Determine the [x, y] coordinate at the center of the cell enclosing the given text.  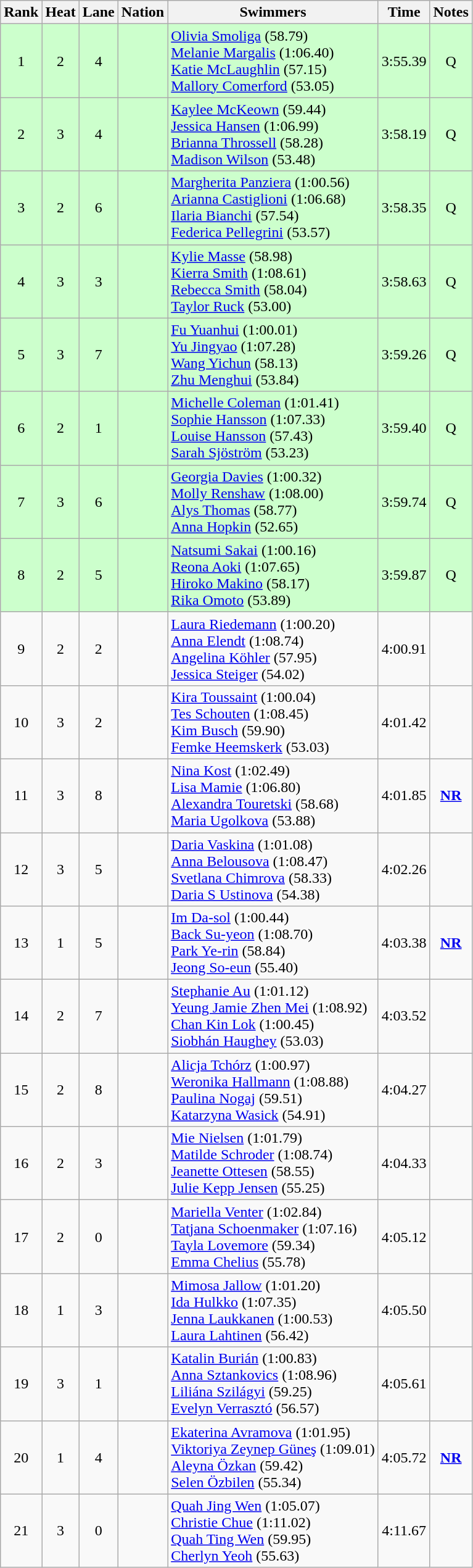
Fu Yuanhui (1:00.01)Yu Jingyao (1:07.28)Wang Yichun (58.13)Zhu Menghui (53.84) [273, 354]
11 [21, 795]
14 [21, 1016]
4:02.26 [404, 869]
3:59.74 [404, 501]
18 [21, 1310]
3:55.39 [404, 60]
Natsumi Sakai (1:00.16)Reona Aoki (1:07.65)Hiroko Makino (58.17)Rika Omoto (53.89) [273, 575]
4:03.38 [404, 943]
Mimosa Jallow (1:01.20)Ida Hulkko (1:07.35)Jenna Laukkanen (1:00.53)Laura Lahtinen (56.42) [273, 1310]
Heat [60, 12]
10 [21, 722]
4:04.33 [404, 1163]
19 [21, 1384]
Nina Kost (1:02.49)Lisa Mamie (1:06.80)Alexandra Touretski (58.68)Maria Ugolkova (53.88) [273, 795]
3:58.19 [404, 135]
21 [21, 1531]
4:05.72 [404, 1457]
Michelle Coleman (1:01.41)Sophie Hansson (1:07.33)Louise Hansson (57.43)Sarah Sjöström (53.23) [273, 428]
Laura Riedemann (1:00.20)Anna Elendt (1:08.74)Angelina Köhler (57.95)Jessica Steiger (54.02) [273, 648]
Mariella Venter (1:02.84)Tatjana Schoenmaker (1:07.16)Tayla Lovemore (59.34)Emma Chelius (55.78) [273, 1237]
Stephanie Au (1:01.12)Yeung Jamie Zhen Mei (1:08.92)Chan Kin Lok (1:00.45)Siobhán Haughey (53.03) [273, 1016]
Swimmers [273, 12]
4:05.50 [404, 1310]
16 [21, 1163]
4:11.67 [404, 1531]
3:58.63 [404, 281]
Time [404, 12]
4:05.61 [404, 1384]
4:01.42 [404, 722]
17 [21, 1237]
Katalin Burián (1:00.83)Anna Sztankovics (1:08.96)Liliána Szilágyi (59.25)Evelyn Verrasztó (56.57) [273, 1384]
Kaylee McKeown (59.44)Jessica Hansen (1:06.99)Brianna Throssell (58.28)Madison Wilson (53.48) [273, 135]
Olivia Smoliga (58.79)Melanie Margalis (1:06.40)Katie McLaughlin (57.15)Mallory Comerford (53.05) [273, 60]
4:00.91 [404, 648]
9 [21, 648]
4:01.85 [404, 795]
13 [21, 943]
Nation [142, 12]
3:59.26 [404, 354]
Lane [99, 12]
12 [21, 869]
Ekaterina Avramova (1:01.95)Viktoriya Zeynep Güneş (1:09.01)Aleyna Özkan (59.42)Selen Özbilen (55.34) [273, 1457]
Mie Nielsen (1:01.79)Matilde Schroder (1:08.74)Jeanette Ottesen (58.55)Julie Kepp Jensen (55.25) [273, 1163]
20 [21, 1457]
15 [21, 1090]
3:59.87 [404, 575]
4:04.27 [404, 1090]
Alicja Tchórz (1:00.97)Weronika Hallmann (1:08.88)Paulina Nogaj (59.51)Katarzyna Wasick (54.91) [273, 1090]
3:59.40 [404, 428]
Im Da-sol (1:00.44)Back Su-yeon (1:08.70)Park Ye-rin (58.84)Jeong So-eun (55.40) [273, 943]
Rank [21, 12]
Kylie Masse (58.98)Kierra Smith (1:08.61)Rebecca Smith (58.04)Taylor Ruck (53.00) [273, 281]
4:03.52 [404, 1016]
Daria Vaskina (1:01.08)Anna Belousova (1:08.47)Svetlana Chimrova (58.33)Daria S Ustinova (54.38) [273, 869]
4:05.12 [404, 1237]
Notes [451, 12]
Quah Jing Wen (1:05.07)Christie Chue (1:11.02)Quah Ting Wen (59.95)Cherlyn Yeoh (55.63) [273, 1531]
3:58.35 [404, 207]
Georgia Davies (1:00.32)Molly Renshaw (1:08.00)Alys Thomas (58.77)Anna Hopkin (52.65) [273, 501]
Kira Toussaint (1:00.04)Tes Schouten (1:08.45)Kim Busch (59.90)Femke Heemskerk (53.03) [273, 722]
Margherita Panziera (1:00.56)Arianna Castiglioni (1:06.68)Ilaria Bianchi (57.54)Federica Pellegrini (53.57) [273, 207]
